From the cell containing the given text, extract its center point as (X, Y) coordinate. 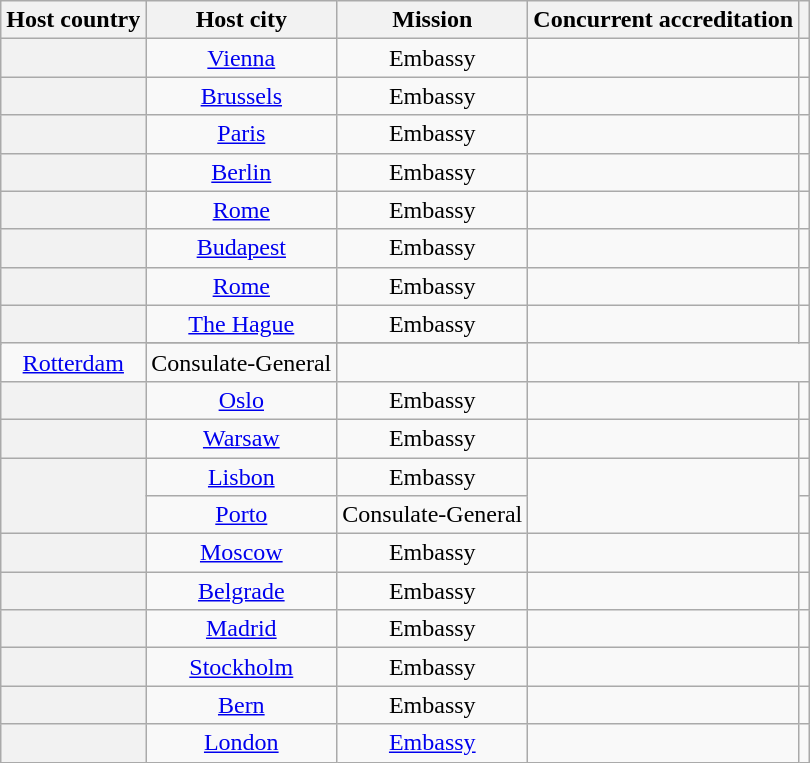
Concurrent accreditation (664, 20)
Budapest (242, 248)
The Hague (242, 324)
Belgrade (242, 591)
Vienna (242, 58)
Brussels (242, 96)
Madrid (242, 629)
Stockholm (242, 667)
London (242, 743)
Moscow (242, 553)
Rotterdam (74, 362)
Berlin (242, 172)
Mission (432, 20)
Paris (242, 134)
Porto (242, 515)
Bern (242, 705)
Lisbon (242, 477)
Oslo (242, 400)
Host country (74, 20)
Host city (242, 20)
Warsaw (242, 438)
